Return the (x, y) coordinate for the center point of the cell that contains the specified text.  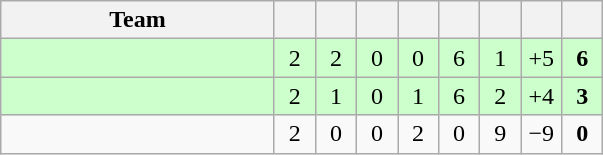
+4 (542, 96)
9 (500, 134)
−9 (542, 134)
+5 (542, 58)
Team (138, 20)
3 (582, 96)
